Extract the [x, y] coordinate from the center of the cell holding the provided text.  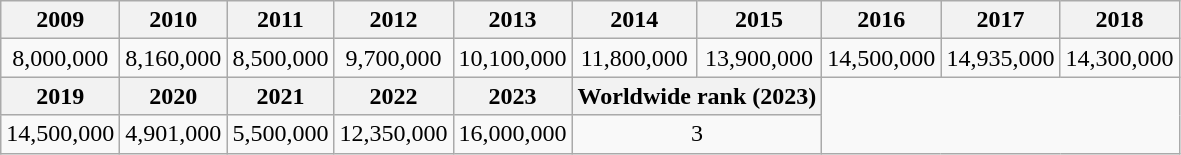
11,800,000 [634, 58]
10,100,000 [512, 58]
2018 [1120, 20]
16,000,000 [512, 134]
2016 [882, 20]
2015 [758, 20]
3 [697, 134]
8,160,000 [174, 58]
2010 [174, 20]
2012 [394, 20]
2011 [280, 20]
2019 [60, 96]
2020 [174, 96]
2013 [512, 20]
9,700,000 [394, 58]
2017 [1000, 20]
8,000,000 [60, 58]
2009 [60, 20]
2014 [634, 20]
2022 [394, 96]
12,350,000 [394, 134]
5,500,000 [280, 134]
4,901,000 [174, 134]
14,935,000 [1000, 58]
14,300,000 [1120, 58]
13,900,000 [758, 58]
Worldwide rank (2023) [697, 96]
2021 [280, 96]
2023 [512, 96]
8,500,000 [280, 58]
